Locate the cell with the specified text and output its (X, Y) center coordinate. 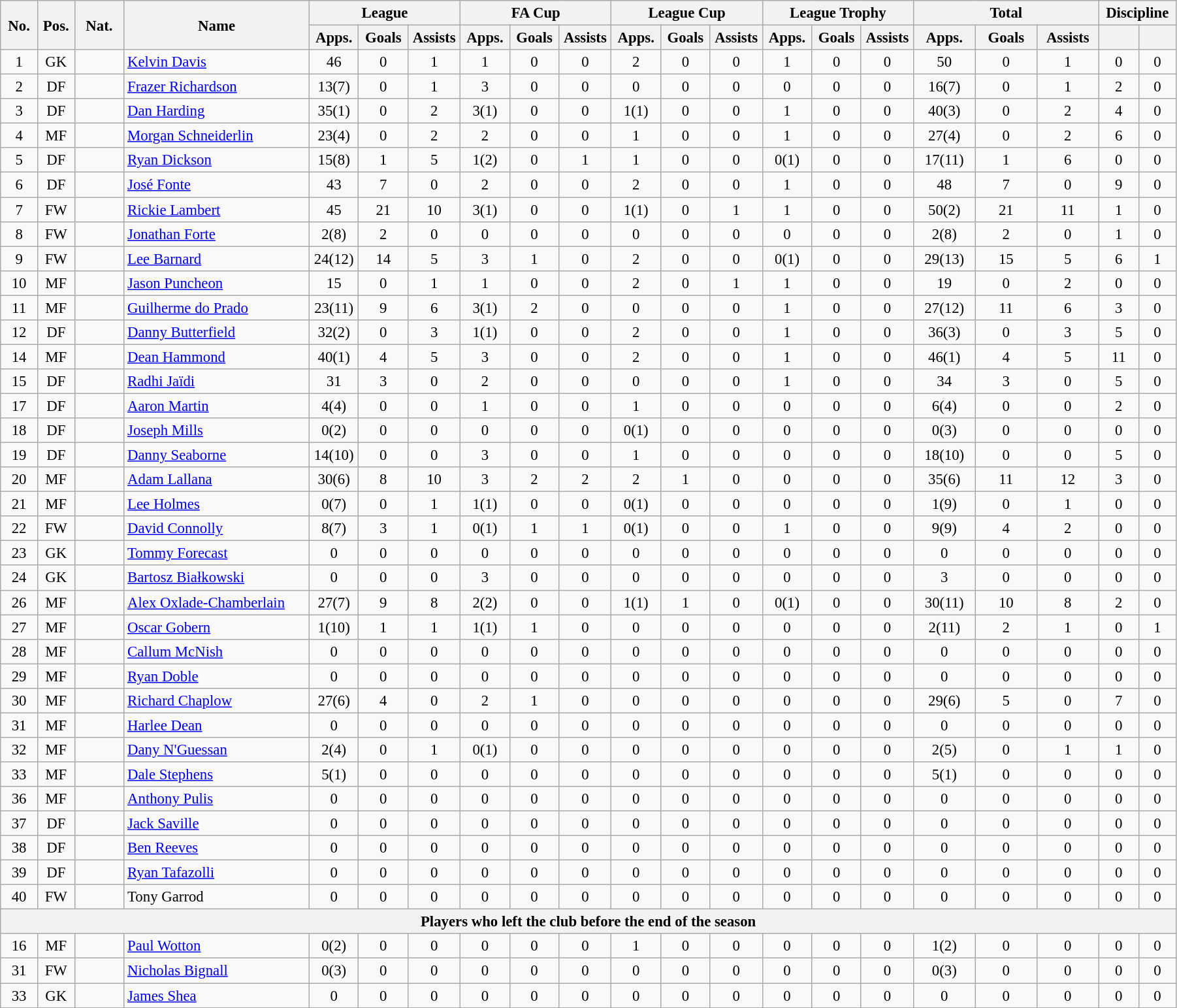
4(4) (334, 406)
24 (20, 578)
27(6) (334, 701)
28 (20, 651)
17 (20, 406)
2(5) (944, 750)
22 (20, 528)
Ben Reeves (217, 848)
0(7) (334, 504)
Frazer Richardson (217, 87)
Anthony Pulis (217, 799)
Tommy Forecast (217, 553)
Total (1006, 13)
26 (20, 602)
Kelvin Davis (217, 62)
League (384, 13)
27 (20, 627)
13(7) (334, 87)
Adam Lallana (217, 480)
Tony Garrod (217, 897)
FA Cup (536, 13)
34 (944, 382)
Rickie Lambert (217, 210)
43 (334, 185)
17(11) (944, 160)
Players who left the club before the end of the season (588, 922)
16 (20, 947)
Name (217, 25)
30(11) (944, 602)
27(12) (944, 308)
Dean Hammond (217, 357)
8(7) (334, 528)
46 (334, 62)
Joseph Mills (217, 431)
1(10) (334, 627)
Alex Oxlade-Chamberlain (217, 602)
Danny Butterfield (217, 333)
José Fonte (217, 185)
29(13) (944, 259)
Bartosz Białkowski (217, 578)
29 (20, 676)
40(3) (944, 111)
39 (20, 873)
Jack Saville (217, 824)
23 (20, 553)
James Shea (217, 996)
40(1) (334, 357)
Nat. (99, 25)
Aaron Martin (217, 406)
Dale Stephens (217, 774)
6(4) (944, 406)
9(9) (944, 528)
Ryan Doble (217, 676)
35(1) (334, 111)
Richard Chaplow (217, 701)
14(10) (334, 455)
16(7) (944, 87)
29(6) (944, 701)
David Connolly (217, 528)
Dany N'Guessan (217, 750)
23(4) (334, 136)
24(12) (334, 259)
Oscar Gobern (217, 627)
2(2) (485, 602)
Danny Seaborne (217, 455)
30 (20, 701)
30(6) (334, 480)
37 (20, 824)
32 (20, 750)
No. (20, 25)
35(6) (944, 480)
38 (20, 848)
23(11) (334, 308)
2(11) (944, 627)
Ryan Tafazolli (217, 873)
Jonathan Forte (217, 234)
18(10) (944, 455)
Paul Wotton (217, 947)
Harlee Dean (217, 725)
18 (20, 431)
Nicholas Bignall (217, 971)
20 (20, 480)
Lee Barnard (217, 259)
Pos. (56, 25)
League Cup (687, 13)
Discipline (1137, 13)
48 (944, 185)
1(9) (944, 504)
Dan Harding (217, 111)
Guilherme do Prado (217, 308)
Ryan Dickson (217, 160)
32(2) (334, 333)
27(4) (944, 136)
40 (20, 897)
Radhi Jaïdi (217, 382)
League Trophy (837, 13)
Morgan Schneiderlin (217, 136)
50 (944, 62)
Jason Puncheon (217, 283)
45 (334, 210)
27(7) (334, 602)
Lee Holmes (217, 504)
36(3) (944, 333)
36 (20, 799)
Callum McNish (217, 651)
50(2) (944, 210)
46(1) (944, 357)
2(4) (334, 750)
15(8) (334, 160)
